Return (x, y) of the center of cell containing provided text 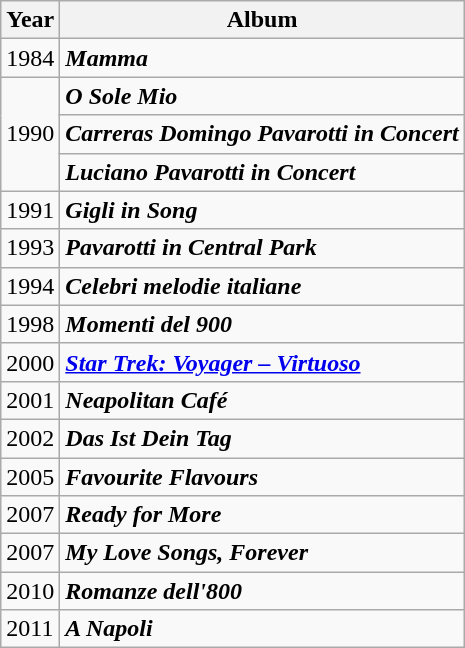
1990 (30, 134)
2011 (30, 629)
Gigli in Song (262, 210)
Pavarotti in Central Park (262, 248)
2002 (30, 438)
Romanze dell'800 (262, 591)
My Love Songs, Forever (262, 553)
Mamma (262, 58)
1984 (30, 58)
Album (262, 20)
O Sole Mio (262, 96)
Momenti del 900 (262, 324)
Carreras Domingo Pavarotti in Concert (262, 134)
Das Ist Dein Tag (262, 438)
1994 (30, 286)
2010 (30, 591)
Year (30, 20)
Celebri melodie italiane (262, 286)
Neapolitan Café (262, 400)
2000 (30, 362)
Star Trek: Voyager – Virtuoso (262, 362)
1991 (30, 210)
2005 (30, 477)
Ready for More (262, 515)
Favourite Flavours (262, 477)
1993 (30, 248)
A Napoli (262, 629)
2001 (30, 400)
1998 (30, 324)
Luciano Pavarotti in Concert (262, 172)
